Capture the cell that displays the provided text and extract its [X, Y] central coordinate. 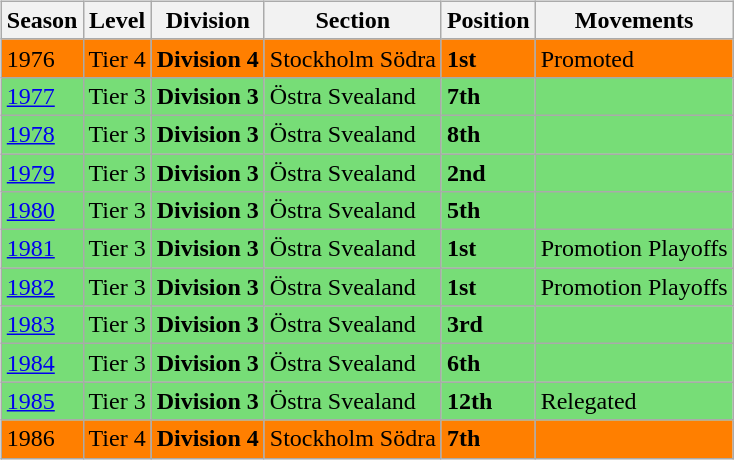
1985 [42, 401]
1981 [42, 249]
Division [208, 20]
2nd [488, 173]
1977 [42, 96]
1980 [42, 211]
6th [488, 363]
3rd [488, 325]
Season [42, 20]
Section [352, 20]
Level [117, 20]
Movements [634, 20]
1979 [42, 173]
12th [488, 401]
1976 [42, 58]
1978 [42, 134]
1983 [42, 325]
1982 [42, 287]
1986 [42, 439]
8th [488, 134]
1984 [42, 363]
5th [488, 211]
Position [488, 20]
Relegated [634, 401]
Promoted [634, 58]
